For the text-containing cell, return its midpoint in (x, y) coordinate format. 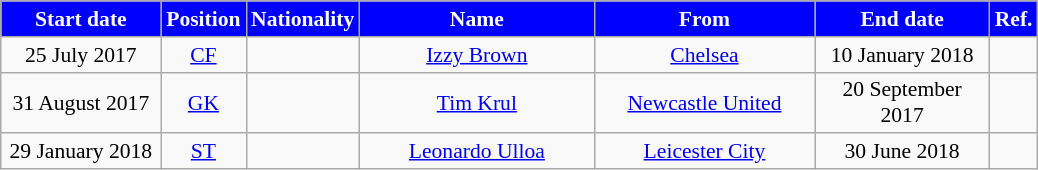
Tim Krul (476, 102)
Position (204, 19)
End date (902, 19)
Chelsea (704, 55)
From (704, 19)
Start date (81, 19)
GK (204, 102)
Leonardo Ulloa (476, 152)
Newcastle United (704, 102)
29 January 2018 (81, 152)
Ref. (1014, 19)
20 September 2017 (902, 102)
31 August 2017 (81, 102)
Izzy Brown (476, 55)
Name (476, 19)
ST (204, 152)
25 July 2017 (81, 55)
10 January 2018 (902, 55)
Nationality (302, 19)
Leicester City (704, 152)
30 June 2018 (902, 152)
CF (204, 55)
